Capture the cell that displays the provided text and extract its (X, Y) central coordinate. 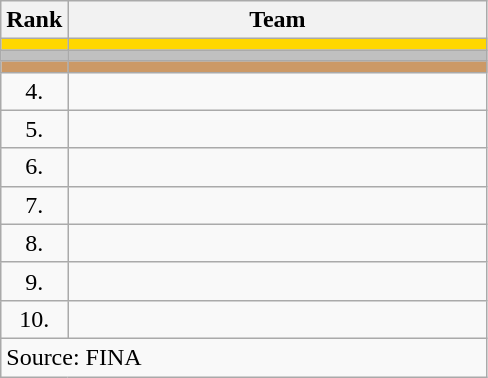
7. (34, 205)
4. (34, 91)
10. (34, 319)
Rank (34, 20)
6. (34, 167)
5. (34, 129)
9. (34, 281)
Source: FINA (244, 357)
8. (34, 243)
Team (278, 20)
